Search for the cell housing the specified text and yield its (x, y) center coordinate. 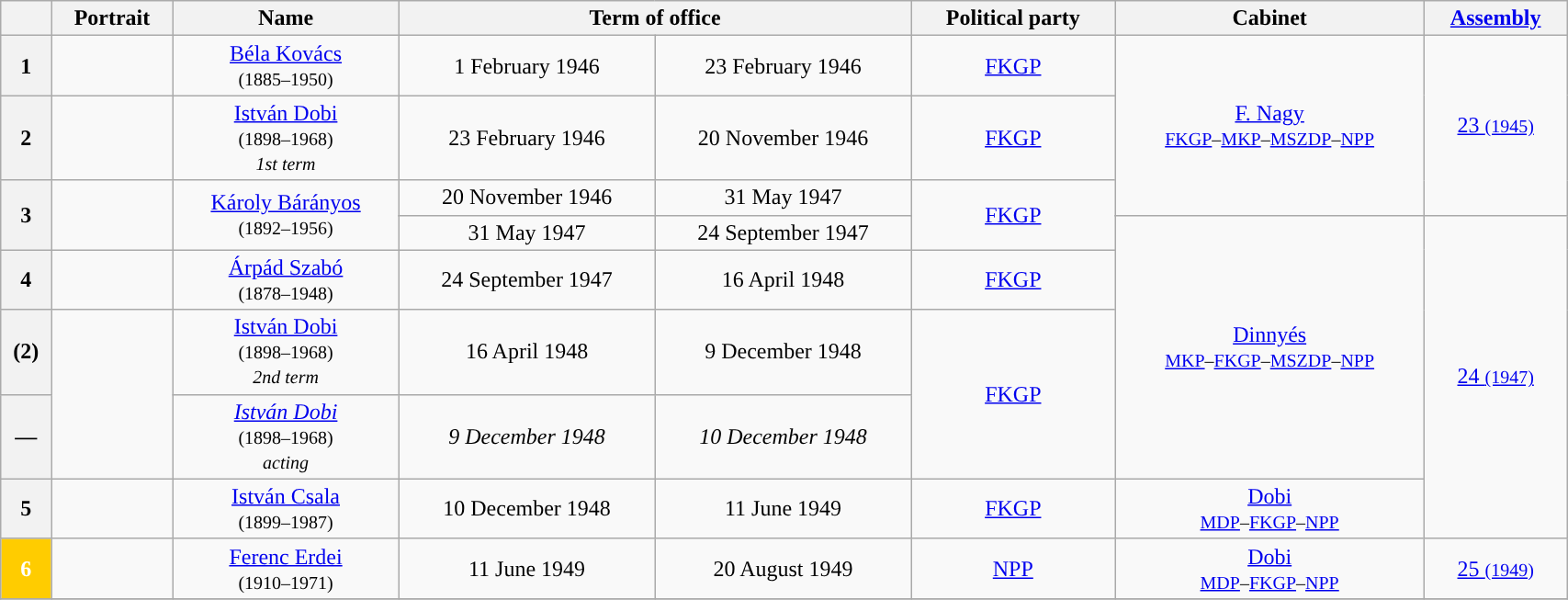
— (26, 436)
DinnyésMKP–FKGP–MSZDP–NPP (1269, 347)
24 (1947) (1495, 377)
Cabinet (1269, 18)
Term of office (655, 18)
25 (1949) (1495, 568)
Name (286, 18)
Ferenc Erdei(1910–1971) (286, 568)
Károly Bárányos(1892–1956) (286, 215)
István Dobi(1898–1968)2nd term (286, 352)
6 (26, 568)
István Dobi(1898–1968)1st term (286, 138)
Political party (1013, 18)
Béla Kovács(1885–1950) (286, 66)
4 (26, 279)
1 (26, 66)
István Csala(1899–1987) (286, 509)
F. NagyFKGP–MKP–MSZDP–NPP (1269, 125)
2 (26, 138)
Assembly (1495, 18)
NPP (1013, 568)
Árpád Szabó(1878–1948) (286, 279)
3 (26, 215)
23 (1945) (1495, 125)
1 February 1946 (527, 66)
20 August 1949 (783, 568)
(2) (26, 352)
István Dobi(1898–1968)acting (286, 436)
Portrait (112, 18)
5 (26, 509)
